Detect which cell encompasses the target text, then output its (X, Y) center coordinate. 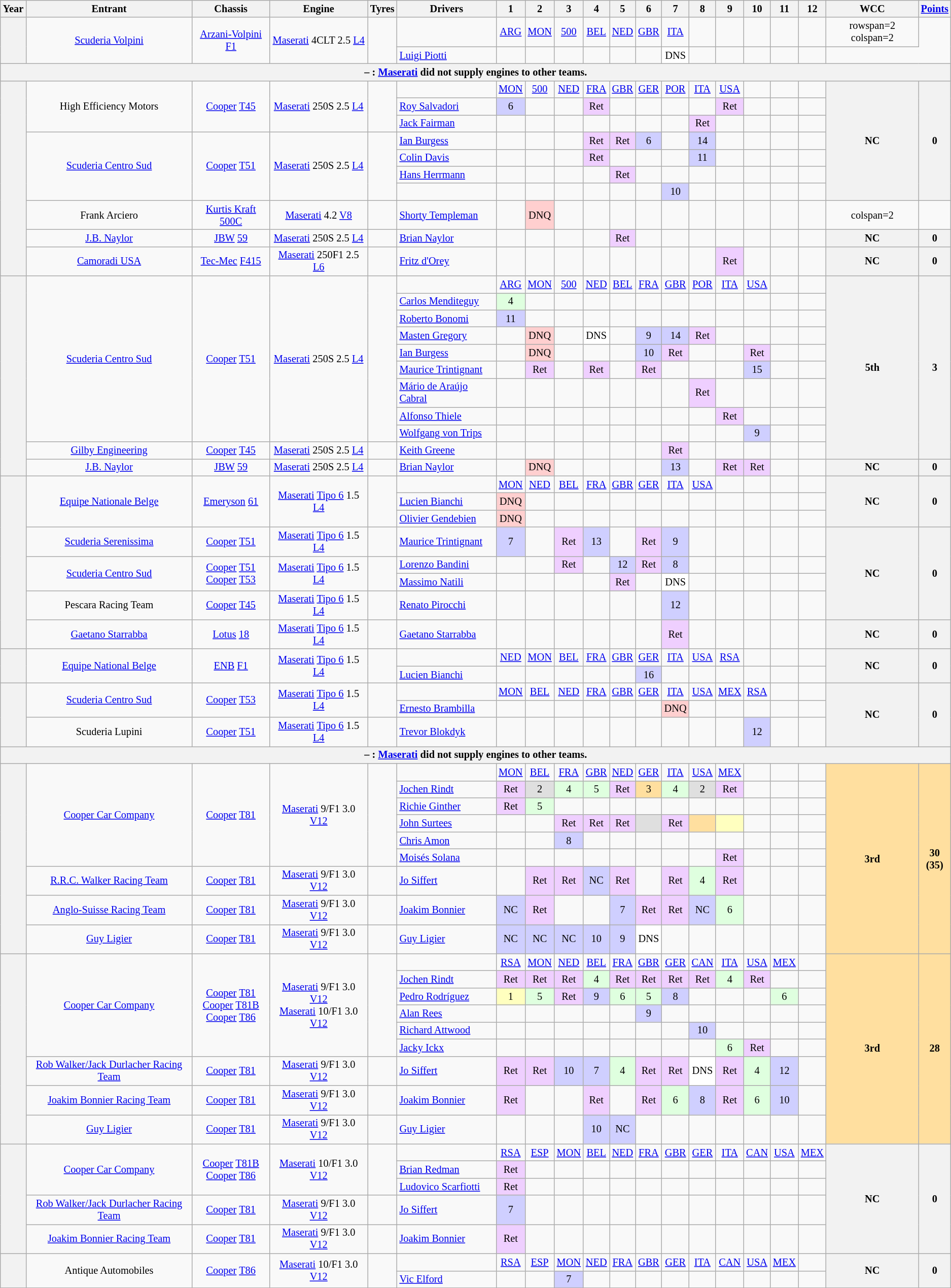
Roy Salvadori (447, 107)
Alan Rees (447, 1014)
rowspan=2 colspan=2 (872, 32)
Brian Redman (447, 1169)
16 (649, 675)
Vic Elford (447, 1279)
Ludovico Scarfiotti (447, 1187)
30(35) (935, 858)
Colin Davis (447, 158)
28 (935, 1049)
Drivers (447, 9)
Roberto Bonomi (447, 319)
R.R.C. Walker Racing Team (109, 881)
WCC (872, 9)
Chris Amon (447, 841)
Camoradi USA (109, 261)
Scuderia Volpini (109, 41)
ENB F1 (231, 666)
Cooper T81BCooper T86 (231, 1170)
High Efficiency Motors (109, 107)
Maserati 4CLT 2.5 L4 (319, 41)
Shorty Templeman (447, 215)
Pescara Racing Team (109, 605)
Moisés Solana (447, 857)
John Surtees (447, 823)
Cooper T51Cooper T53 (231, 573)
Cooper T86 (231, 1270)
Chassis (231, 9)
Tec-Mec F415 (231, 261)
Frank Arciero (109, 215)
Maserati 9/F1 3.0 V12Maserati 10/F1 3.0 V12 (319, 1005)
Entrant (109, 9)
Richie Ginther (447, 806)
Ernesto Brambilla (447, 709)
Tyres (382, 9)
Olivier Gendebien (447, 518)
Maserati 4.2 V8 (319, 215)
Luigi Piotti (447, 55)
Lorenzo Bandini (447, 565)
5th (872, 367)
Wolfgang von Trips (447, 433)
Points (935, 9)
Carlos Menditeguy (447, 301)
Masten Gregory (447, 335)
Engine (319, 9)
Emeryson 61 (231, 501)
Pedro Rodríguez (447, 996)
Arzani-Volpini F1 (231, 41)
Anglo-Suisse Racing Team (109, 910)
Gilby Engineering (109, 450)
Richard Attwood (447, 1030)
Equipe Nationale Belge (109, 501)
15 (757, 370)
Scuderia Serenissima (109, 542)
Keith Greene (447, 450)
Mário de Araújo Cabral (447, 393)
Equipe National Belge (109, 666)
Year (13, 9)
Jacky Ickx (447, 1048)
Kurtis Kraft 500C (231, 215)
Antique Automobiles (109, 1270)
Fritz d'Orey (447, 261)
Hans Herrmann (447, 175)
Scuderia Lupini (109, 732)
Jack Fairman (447, 123)
Maserati 250F1 2.5 L6 (319, 261)
colspan=2 (872, 215)
Renato Pirocchi (447, 605)
Trevor Blokdyk (447, 732)
Cooper T81Cooper T81BCooper T86 (231, 1005)
Massimo Natili (447, 582)
Alfonso Thiele (447, 416)
Cooper T53 (231, 700)
Lotus 18 (231, 634)
